Return the [X, Y] coordinate for the center point of the cell that contains the specified text.  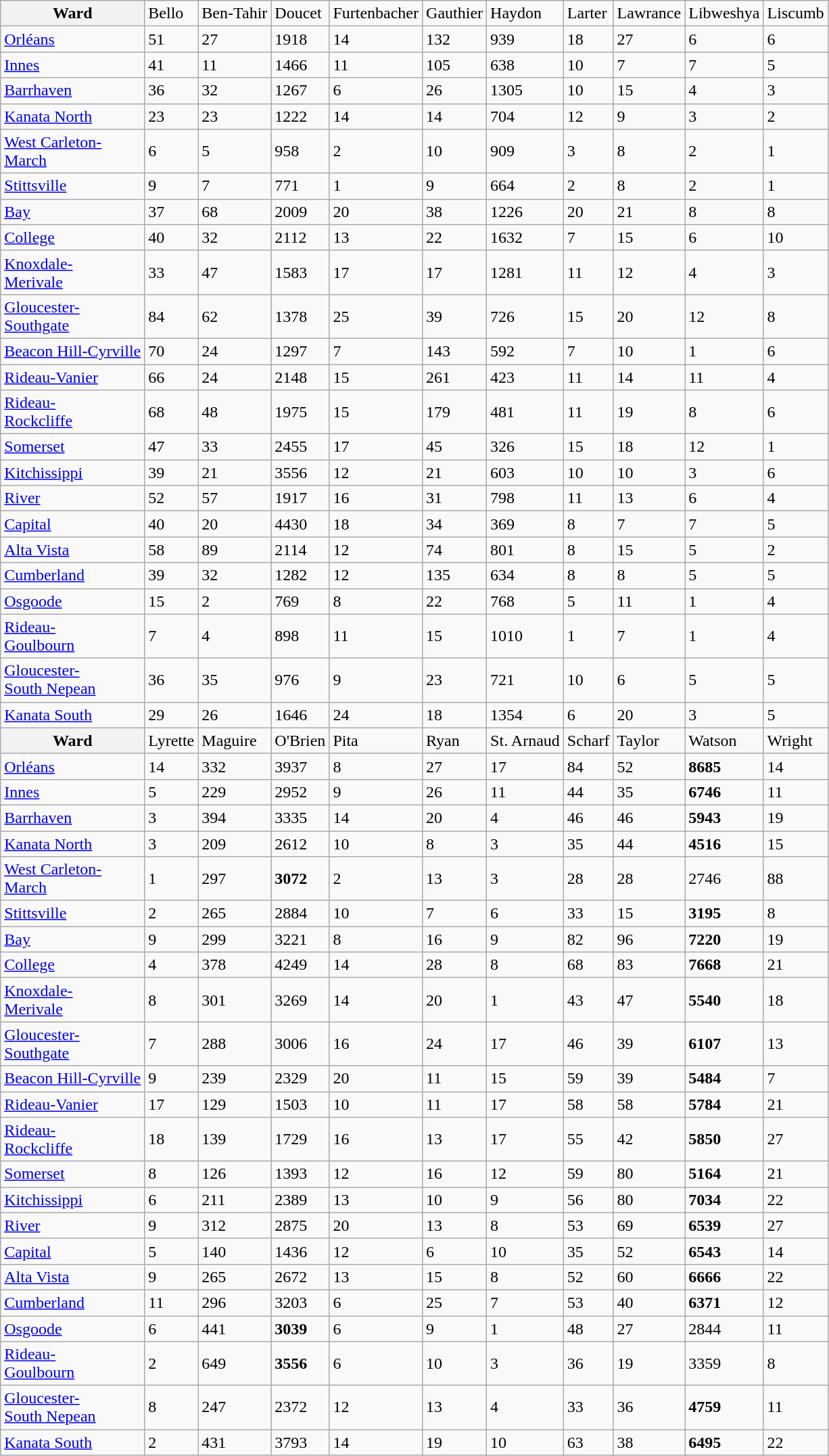
Pita [376, 741]
2875 [300, 1225]
209 [235, 843]
958 [300, 151]
42 [649, 1139]
3793 [300, 1442]
5540 [724, 1000]
769 [300, 601]
60 [649, 1277]
43 [588, 1000]
1632 [525, 237]
140 [235, 1251]
Haydon [525, 14]
6107 [724, 1044]
211 [235, 1200]
135 [454, 576]
239 [235, 1079]
1393 [300, 1174]
4759 [724, 1408]
664 [525, 186]
898 [300, 636]
3039 [300, 1329]
1378 [300, 316]
5850 [724, 1139]
8685 [724, 766]
74 [454, 550]
66 [172, 377]
Liscumb [795, 14]
1282 [300, 576]
423 [525, 377]
3269 [300, 1000]
332 [235, 766]
5164 [724, 1174]
1222 [300, 116]
378 [235, 965]
82 [588, 939]
Maguire [235, 741]
Gauthier [454, 14]
31 [454, 498]
63 [588, 1442]
41 [172, 65]
7034 [724, 1200]
6543 [724, 1251]
6539 [724, 1225]
45 [454, 447]
88 [795, 879]
1436 [300, 1251]
129 [235, 1104]
1010 [525, 636]
2329 [300, 1079]
Wright [795, 741]
Scharf [588, 741]
1297 [300, 351]
1917 [300, 498]
1503 [300, 1104]
229 [235, 792]
704 [525, 116]
2612 [300, 843]
Lawrance [649, 14]
1975 [300, 413]
1729 [300, 1139]
62 [235, 316]
326 [525, 447]
2746 [724, 879]
1226 [525, 212]
312 [235, 1225]
939 [525, 39]
261 [454, 377]
Taylor [649, 741]
Ryan [454, 741]
3335 [300, 818]
6746 [724, 792]
3221 [300, 939]
56 [588, 1200]
55 [588, 1139]
Watson [724, 741]
139 [235, 1139]
3006 [300, 1044]
2672 [300, 1277]
481 [525, 413]
726 [525, 316]
369 [525, 524]
592 [525, 351]
5943 [724, 818]
O'Brien [300, 741]
2884 [300, 914]
3937 [300, 766]
Bello [172, 14]
2372 [300, 1408]
1583 [300, 272]
441 [235, 1329]
288 [235, 1044]
2455 [300, 447]
768 [525, 601]
603 [525, 473]
297 [235, 879]
3203 [300, 1302]
301 [235, 1000]
105 [454, 65]
649 [235, 1363]
976 [300, 680]
2952 [300, 792]
299 [235, 939]
801 [525, 550]
132 [454, 39]
431 [235, 1442]
634 [525, 576]
3359 [724, 1363]
34 [454, 524]
143 [454, 351]
4430 [300, 524]
1267 [300, 91]
6495 [724, 1442]
89 [235, 550]
2112 [300, 237]
179 [454, 413]
296 [235, 1302]
721 [525, 680]
394 [235, 818]
1646 [300, 715]
Ben-Tahir [235, 14]
2148 [300, 377]
5484 [724, 1079]
Doucet [300, 14]
96 [649, 939]
57 [235, 498]
29 [172, 715]
638 [525, 65]
5784 [724, 1104]
69 [649, 1225]
7668 [724, 965]
51 [172, 39]
6371 [724, 1302]
909 [525, 151]
2389 [300, 1200]
2114 [300, 550]
247 [235, 1408]
3195 [724, 914]
2009 [300, 212]
2844 [724, 1329]
798 [525, 498]
3072 [300, 879]
1354 [525, 715]
1918 [300, 39]
Larter [588, 14]
37 [172, 212]
70 [172, 351]
1305 [525, 91]
4516 [724, 843]
Lyrette [172, 741]
6666 [724, 1277]
83 [649, 965]
126 [235, 1174]
Libweshya [724, 14]
Furtenbacher [376, 14]
771 [300, 186]
7220 [724, 939]
4249 [300, 965]
St. Arnaud [525, 741]
1466 [300, 65]
1281 [525, 272]
